Search for the cell housing the specified text and yield its [X, Y] center coordinate. 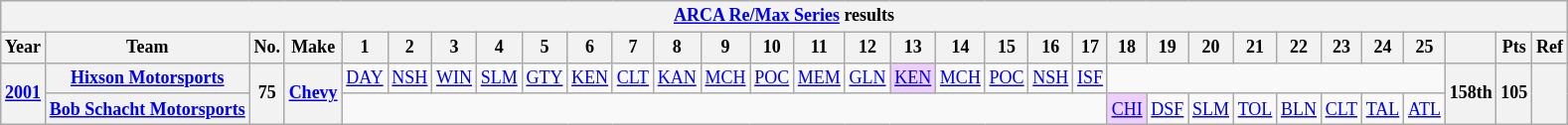
GTY [545, 77]
GLN [867, 77]
CHI [1127, 109]
23 [1341, 48]
158th [1471, 93]
MEM [819, 77]
8 [677, 48]
16 [1051, 48]
ARCA Re/Max Series results [785, 16]
22 [1300, 48]
15 [1007, 48]
14 [961, 48]
Bob Schacht Motorsports [147, 109]
20 [1211, 48]
13 [913, 48]
9 [725, 48]
19 [1168, 48]
17 [1091, 48]
25 [1425, 48]
5 [545, 48]
BLN [1300, 109]
Chevy [313, 93]
Hixson Motorsports [147, 77]
105 [1514, 93]
24 [1382, 48]
TOL [1254, 109]
1 [365, 48]
KAN [677, 77]
11 [819, 48]
10 [772, 48]
TAL [1382, 109]
21 [1254, 48]
4 [499, 48]
75 [266, 93]
WIN [455, 77]
7 [632, 48]
Make [313, 48]
Pts [1514, 48]
DAY [365, 77]
3 [455, 48]
Year [24, 48]
12 [867, 48]
ISF [1091, 77]
Team [147, 48]
ATL [1425, 109]
6 [590, 48]
18 [1127, 48]
2001 [24, 93]
No. [266, 48]
2 [409, 48]
Ref [1550, 48]
DSF [1168, 109]
